For the text-containing cell, return its midpoint in [x, y] coordinate format. 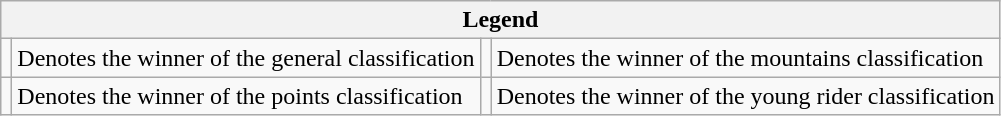
Denotes the winner of the young rider classification [746, 96]
Denotes the winner of the points classification [246, 96]
Denotes the winner of the mountains classification [746, 58]
Legend [500, 20]
Denotes the winner of the general classification [246, 58]
